Output the [X, Y] coordinate of the center of the cell containing the given text.  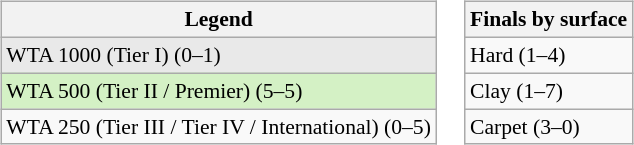
Carpet (3–0) [548, 127]
Clay (1–7) [548, 91]
WTA 250 (Tier III / Tier IV / International) (0–5) [218, 127]
Legend [218, 20]
WTA 500 (Tier II / Premier) (5–5) [218, 91]
Hard (1–4) [548, 55]
WTA 1000 (Tier I) (0–1) [218, 55]
Finals by surface [548, 20]
